Return [X, Y] of the center of cell containing provided text 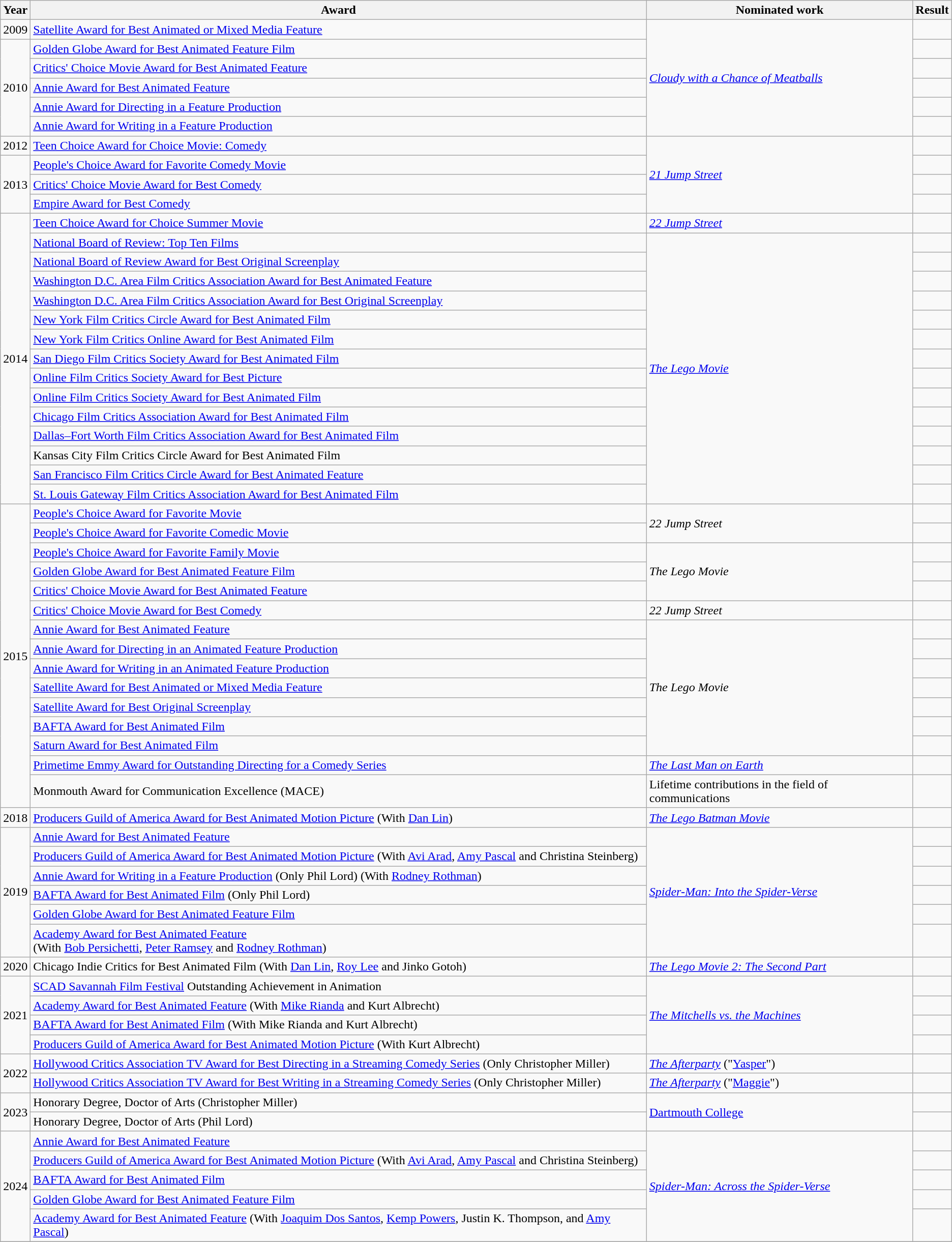
New York Film Critics Circle Award for Best Animated Film [339, 320]
2023 [15, 1112]
2015 [15, 656]
Dartmouth College [780, 1112]
San Diego Film Critics Society Award for Best Animated Film [339, 359]
Award [339, 10]
Annie Award for Writing in a Feature Production [339, 126]
Academy Award for Best Animated Feature (With Mike Rianda and Kurt Albrecht) [339, 1006]
2009 [15, 29]
The Last Man on Earth [780, 765]
Annie Award for Writing in a Feature Production (Only Phil Lord) (With Rodney Rothman) [339, 875]
21 Jump Street [780, 174]
Hollywood Critics Association TV Award for Best Directing in a Streaming Comedy Series (Only Christopher Miller) [339, 1063]
The Mitchells vs. the Machines [780, 1015]
2014 [15, 358]
Spider-Man: Into the Spider-Verse [780, 892]
Chicago Film Critics Association Award for Best Animated Film [339, 417]
Monmouth Award for Communication Excellence (MACE) [339, 791]
2019 [15, 892]
2024 [15, 1186]
People's Choice Award for Favorite Movie [339, 513]
Teen Choice Award for Choice Summer Movie [339, 223]
2021 [15, 1015]
2018 [15, 817]
Honorary Degree, Doctor of Arts (Phil Lord) [339, 1121]
Hollywood Critics Association TV Award for Best Writing in a Streaming Comedy Series (Only Christopher Miller) [339, 1083]
Year [15, 10]
Online Film Critics Society Award for Best Animated Film [339, 397]
Cloudy with a Chance of Meatballs [780, 78]
Nominated work [780, 10]
Lifetime contributions in the field of communications [780, 791]
2020 [15, 967]
St. Louis Gateway Film Critics Association Award for Best Animated Film [339, 494]
2022 [15, 1073]
2010 [15, 87]
SCAD Savannah Film Festival Outstanding Achievement in Animation [339, 986]
2013 [15, 184]
Spider-Man: Across the Spider-Verse [780, 1186]
2012 [15, 145]
Satellite Award for Best Original Screenplay [339, 707]
Washington D.C. Area Film Critics Association Award for Best Original Screenplay [339, 301]
Honorary Degree, Doctor of Arts (Christopher Miller) [339, 1102]
Online Film Critics Society Award for Best Picture [339, 378]
People's Choice Award for Favorite Comedy Movie [339, 165]
BAFTA Award for Best Animated Film (With Mike Rianda and Kurt Albrecht) [339, 1025]
People's Choice Award for Favorite Comedic Movie [339, 533]
The Lego Movie 2: The Second Part [780, 967]
Washington D.C. Area Film Critics Association Award for Best Animated Feature [339, 281]
The Afterparty ("Yasper") [780, 1063]
Annie Award for Directing in a Feature Production [339, 107]
New York Film Critics Online Award for Best Animated Film [339, 339]
BAFTA Award for Best Animated Film (Only Phil Lord) [339, 895]
Chicago Indie Critics for Best Animated Film (With Dan Lin, Roy Lee and Jinko Gotoh) [339, 967]
Academy Award for Best Animated Feature (With Bob Persichetti, Peter Ramsey and Rodney Rothman) [339, 941]
Teen Choice Award for Choice Movie: Comedy [339, 145]
The Lego Batman Movie [780, 817]
Result [932, 10]
The Afterparty ("Maggie") [780, 1083]
Kansas City Film Critics Circle Award for Best Animated Film [339, 455]
Primetime Emmy Award for Outstanding Directing for a Comedy Series [339, 765]
Annie Award for Directing in an Animated Feature Production [339, 649]
Academy Award for Best Animated Feature (With Joaquim Dos Santos, Kemp Powers, Justin K. Thompson, and Amy Pascal) [339, 1226]
Dallas–Fort Worth Film Critics Association Award for Best Animated Film [339, 436]
Saturn Award for Best Animated Film [339, 746]
People's Choice Award for Favorite Family Movie [339, 552]
Producers Guild of America Award for Best Animated Motion Picture (With Dan Lin) [339, 817]
National Board of Review: Top Ten Films [339, 243]
National Board of Review Award for Best Original Screenplay [339, 262]
San Francisco Film Critics Circle Award for Best Animated Feature [339, 475]
Annie Award for Writing in an Animated Feature Production [339, 668]
Producers Guild of America Award for Best Animated Motion Picture (With Kurt Albrecht) [339, 1044]
Empire Award for Best Comedy [339, 203]
